Pinpoint the cell where the given text exists, returning its [x, y] midpoint coordinate. 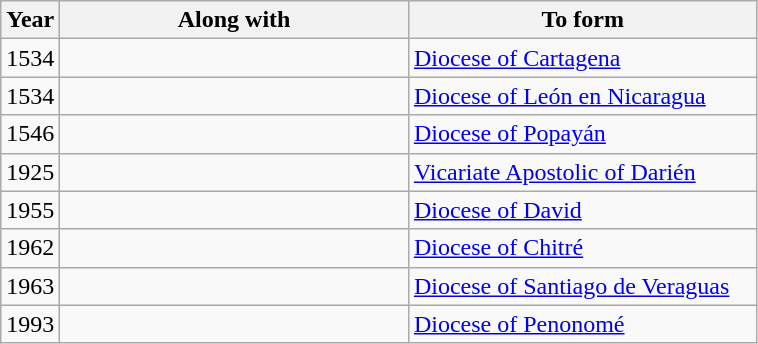
Vicariate Apostolic of Darién [582, 172]
Diocese of León en Nicaragua [582, 96]
1955 [30, 210]
Diocese of Cartagena [582, 58]
1546 [30, 134]
Diocese of Santiago de Veraguas [582, 286]
1962 [30, 248]
Year [30, 20]
1963 [30, 286]
Diocese of Popayán [582, 134]
1925 [30, 172]
Diocese of Chitré [582, 248]
1993 [30, 324]
Diocese of David [582, 210]
To form [582, 20]
Along with [234, 20]
Diocese of Penonomé [582, 324]
